Determine the [X, Y] coordinate at the center of the cell enclosing the given text.  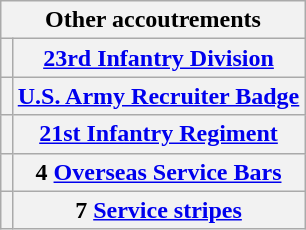
21st Infantry Regiment [158, 134]
7 Service stripes [158, 210]
23rd Infantry Division [158, 58]
4 Overseas Service Bars [158, 172]
Other accoutrements [153, 20]
U.S. Army Recruiter Badge [158, 96]
